Output the [x, y] coordinate of the center of the cell containing the given text.  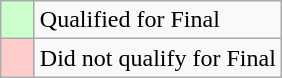
Qualified for Final [158, 20]
Did not qualify for Final [158, 58]
